Identify which cell holds the provided text, then report its [X, Y] central coordinate. 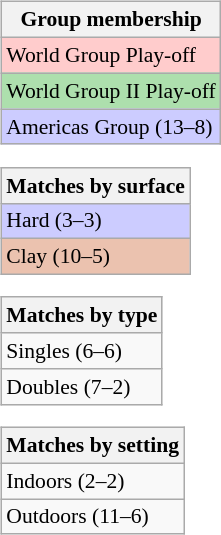
Matches by surface [96, 185]
World Group Play-off [111, 55]
Americas Group (13–8) [111, 127]
Indoors (2–2) [92, 481]
World Group II Play-off [111, 91]
Group membership [111, 20]
Hard (3–3) [96, 221]
Clay (10–5) [96, 257]
Matches by setting [92, 445]
Doubles (7–2) [82, 387]
Singles (6–6) [82, 351]
Outdoors (11–6) [92, 517]
Matches by type [82, 315]
